Scan for the cell matching the given text and deliver its [X, Y] coordinate at center. 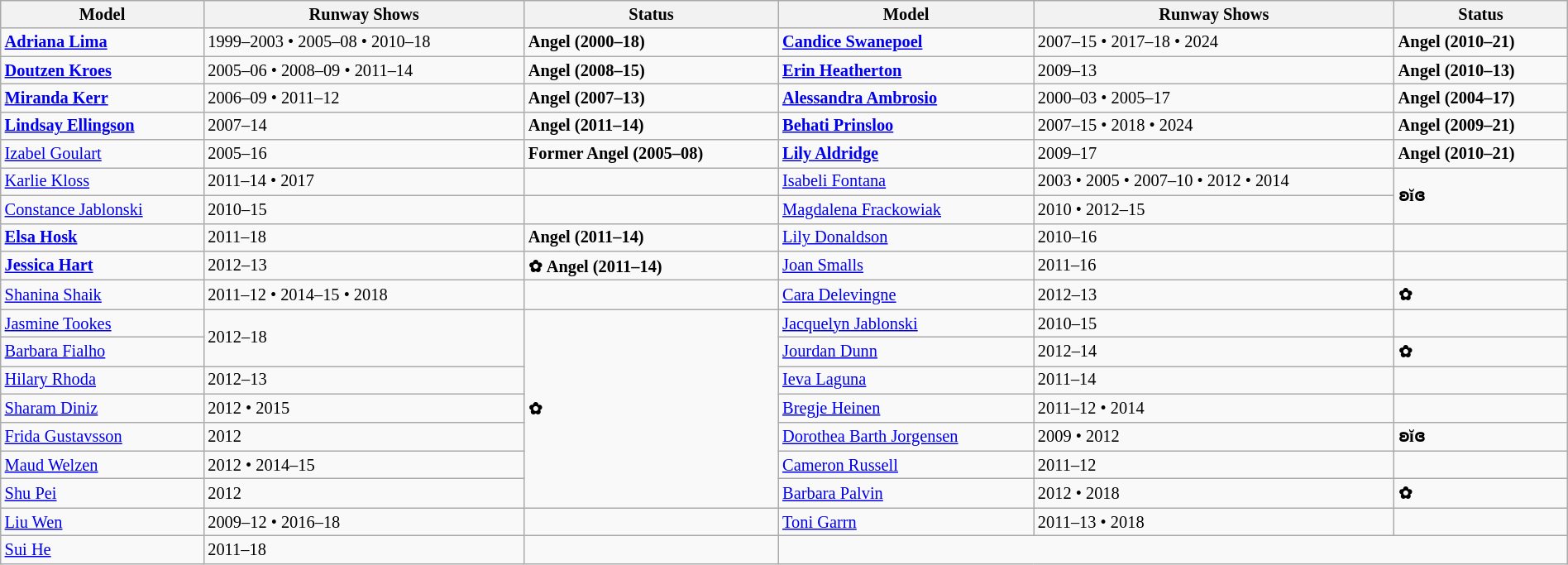
Angel (2000–18) [652, 42]
2011–16 [1214, 265]
Karlie Kloss [103, 181]
2012 • 2015 [364, 408]
1999–2003 • 2005–08 • 2010–18 [364, 42]
2011–12 • 2014 [1214, 408]
2009–12 • 2016–18 [364, 522]
Angel (2004–17) [1480, 98]
Barbara Fialho [103, 351]
Magdalena Frackowiak [906, 209]
Maud Welzen [103, 465]
2009 • 2012 [1214, 437]
Alessandra Ambrosio [906, 98]
Ieva Laguna [906, 380]
2012–14 [1214, 351]
Doutzen Kroes [103, 70]
2003 • 2005 • 2007–10 • 2012 • 2014 [1214, 181]
Sui He [103, 549]
2012–18 [364, 338]
Miranda Kerr [103, 98]
✿ Angel (2011–14) [652, 265]
2007–15 • 2017–18 • 2024 [1214, 42]
Former Angel (2005–08) [652, 154]
Izabel Goulart [103, 154]
2011–14 [1214, 380]
Barbara Palvin [906, 493]
Lindsay Ellingson [103, 126]
Frida Gustavsson [103, 437]
Angel (2009–21) [1480, 126]
2006–09 • 2011–12 [364, 98]
Adriana Lima [103, 42]
Lily Aldridge [906, 154]
2012 • 2018 [1214, 493]
Bregje Heinen [906, 408]
Liu Wen [103, 522]
2012 • 2014–15 [364, 465]
Cara Delevingne [906, 294]
2007–14 [364, 126]
Shu Pei [103, 493]
Shanina Shaik [103, 294]
Behati Prinsloo [906, 126]
Candice Swanepoel [906, 42]
Joan Smalls [906, 265]
Hilary Rhoda [103, 380]
Angel (2010–13) [1480, 70]
Toni Garrn [906, 522]
2011–13 • 2018 [1214, 522]
2000–03 • 2005–17 [1214, 98]
Sharam Diniz [103, 408]
Jacquelyn Jablonski [906, 323]
Elsa Hosk [103, 237]
Erin Heatherton [906, 70]
2011–12 • 2014–15 • 2018 [364, 294]
Lily Donaldson [906, 237]
Angel (2008–15) [652, 70]
Dorothea Barth Jorgensen [906, 437]
2010 • 2012–15 [1214, 209]
Jasmine Tookes [103, 323]
Jourdan Dunn [906, 351]
2009–13 [1214, 70]
2010–16 [1214, 237]
2009–17 [1214, 154]
2011–12 [1214, 465]
Cameron Russell [906, 465]
2007–15 • 2018 • 2024 [1214, 126]
Angel (2007–13) [652, 98]
2005–06 • 2008–09 • 2011–14 [364, 70]
Isabeli Fontana [906, 181]
2005–16 [364, 154]
Jessica Hart [103, 265]
Constance Jablonski [103, 209]
2011–14 • 2017 [364, 181]
